Scan for the cell matching the given text and deliver its [X, Y] coordinate at center. 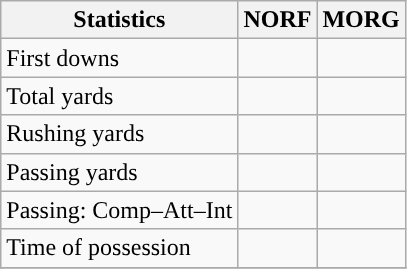
Time of possession [120, 248]
NORF [278, 20]
Rushing yards [120, 134]
Statistics [120, 20]
First downs [120, 58]
Passing yards [120, 172]
Passing: Comp–Att–Int [120, 210]
MORG [361, 20]
Total yards [120, 96]
